Identify which cell holds the provided text, then report its [x, y] central coordinate. 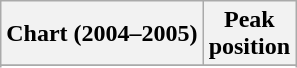
Chart (2004–2005) [102, 34]
Peakposition [249, 34]
